Pinpoint the cell where the given text exists, returning its (X, Y) midpoint coordinate. 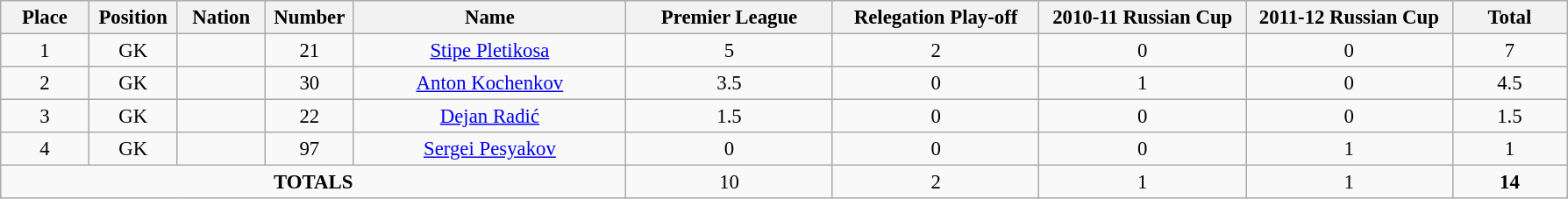
Nation (221, 18)
Stipe Pletikosa (489, 51)
Dejan Radić (489, 117)
5 (730, 51)
7 (1510, 51)
Anton Kochenkov (489, 83)
10 (730, 182)
Premier League (730, 18)
Sergei Pesyakov (489, 149)
14 (1510, 182)
Name (489, 18)
30 (310, 83)
21 (310, 51)
2010-11 Russian Cup (1143, 18)
Position (133, 18)
Relegation Play-off (936, 18)
22 (310, 117)
Total (1510, 18)
Place (46, 18)
Number (310, 18)
2011-12 Russian Cup (1349, 18)
4 (46, 149)
TOTALS (314, 182)
97 (310, 149)
3 (46, 117)
4.5 (1510, 83)
3.5 (730, 83)
